Pinpoint the cell where the given text exists, returning its [X, Y] midpoint coordinate. 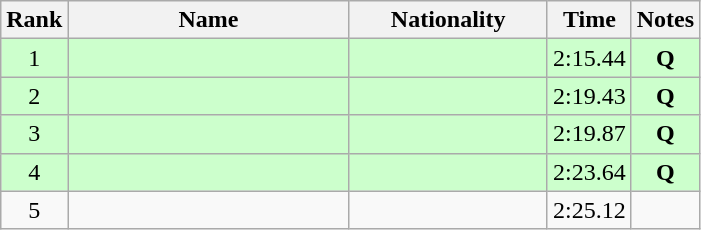
2:19.87 [589, 134]
Rank [34, 20]
1 [34, 58]
Name [208, 20]
Time [589, 20]
5 [34, 210]
2:19.43 [589, 96]
2:15.44 [589, 58]
3 [34, 134]
Nationality [448, 20]
2 [34, 96]
4 [34, 172]
2:25.12 [589, 210]
2:23.64 [589, 172]
Notes [665, 20]
